Detect which cell encompasses the target text, then output its (X, Y) center coordinate. 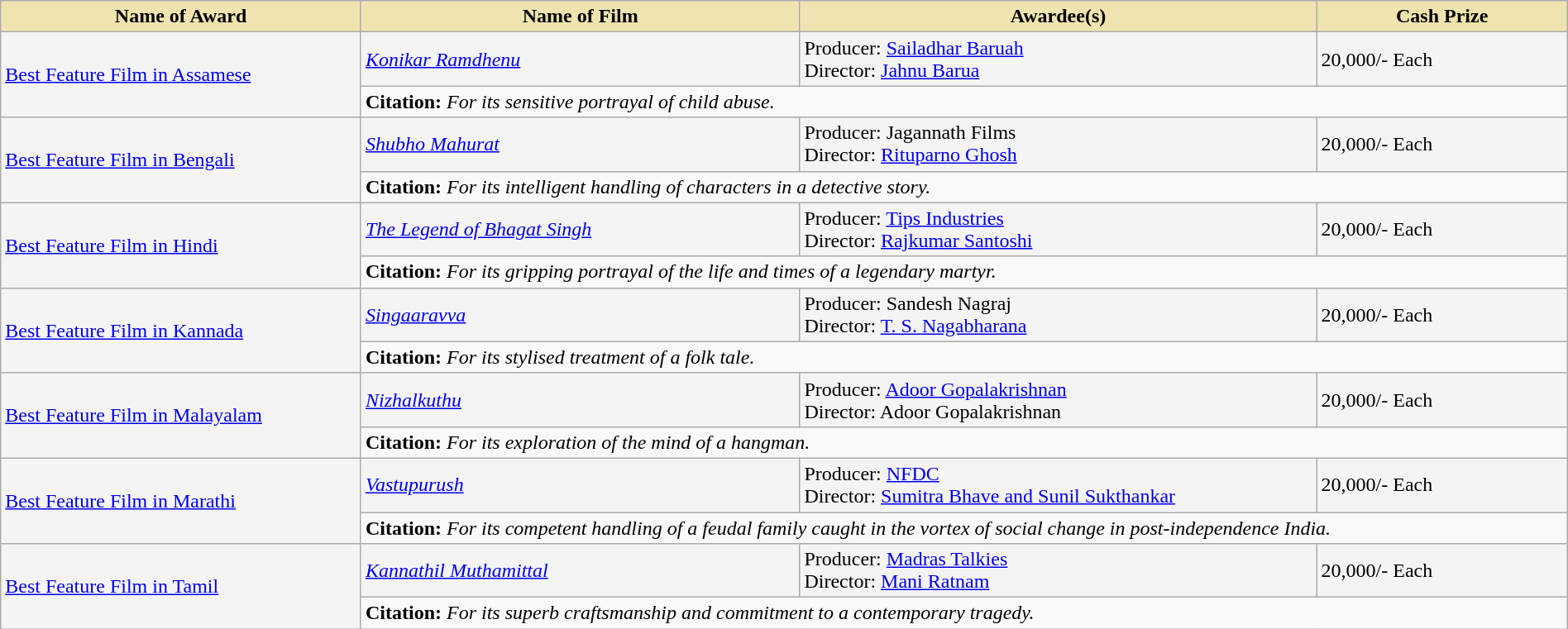
Producer: Adoor GopalakrishnanDirector: Adoor Gopalakrishnan (1059, 400)
Vastupurush (580, 484)
Producer: Sailadhar BaruahDirector: Jahnu Barua (1059, 60)
Cash Prize (1442, 17)
Citation: For its intelligent handling of characters in a detective story. (964, 187)
Awardee(s) (1059, 17)
Producer: Tips IndustriesDirector: Rajkumar Santoshi (1059, 230)
Producer: Sandesh NagrajDirector: T. S. Nagabharana (1059, 314)
Producer: NFDCDirector: Sumitra Bhave and Sunil Sukthankar (1059, 484)
Name of Award (181, 17)
Singaaravva (580, 314)
Producer: Madras TalkiesDirector: Mani Ratnam (1059, 570)
Best Feature Film in Marathi (181, 501)
Producer: Jagannath FilmsDirector: Rituparno Ghosh (1059, 144)
Citation: For its sensitive portrayal of child abuse. (964, 102)
Citation: For its competent handling of a feudal family caught in the vortex of social change in post-independence India. (964, 528)
Nizhalkuthu (580, 400)
The Legend of Bhagat Singh (580, 230)
Konikar Ramdhenu (580, 60)
Kannathil Muthamittal (580, 570)
Citation: For its stylised treatment of a folk tale. (964, 357)
Best Feature Film in Bengali (181, 160)
Best Feature Film in Tamil (181, 587)
Best Feature Film in Kannada (181, 331)
Best Feature Film in Assamese (181, 74)
Citation: For its gripping portrayal of the life and times of a legendary martyr. (964, 272)
Citation: For its superb craftsmanship and commitment to a contemporary tragedy. (964, 613)
Name of Film (580, 17)
Best Feature Film in Hindi (181, 245)
Shubho Mahurat (580, 144)
Citation: For its exploration of the mind of a hangman. (964, 442)
Best Feature Film in Malayalam (181, 415)
